Output the [x, y] coordinate of the center of the cell containing the given text.  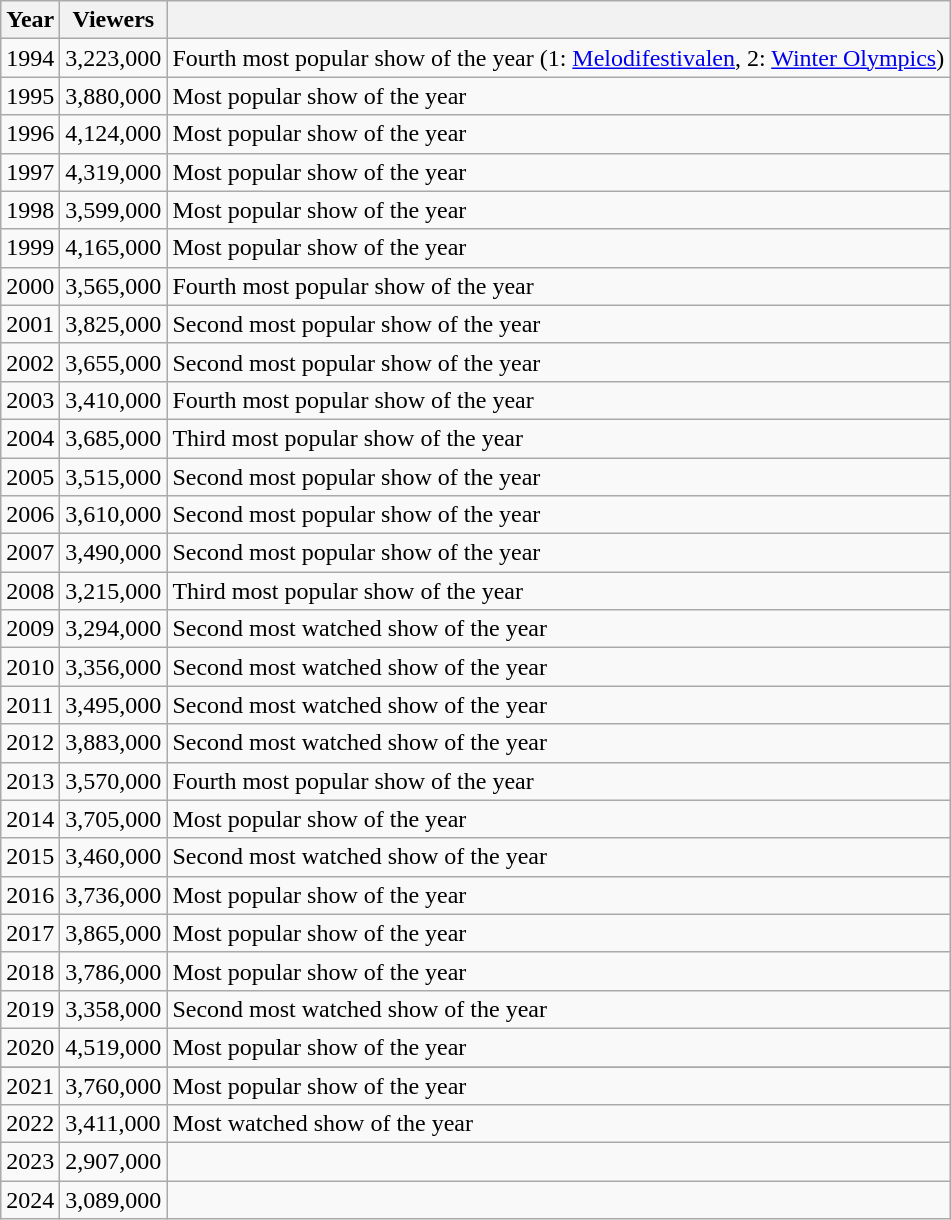
3,495,000 [114, 705]
2004 [30, 438]
2008 [30, 591]
1999 [30, 248]
2007 [30, 553]
2022 [30, 1124]
3,786,000 [114, 971]
3,705,000 [114, 819]
2009 [30, 629]
2015 [30, 857]
2024 [30, 1200]
1997 [30, 172]
2023 [30, 1162]
3,570,000 [114, 781]
3,599,000 [114, 210]
2,907,000 [114, 1162]
3,460,000 [114, 857]
4,124,000 [114, 134]
2006 [30, 515]
2012 [30, 743]
2000 [30, 286]
3,565,000 [114, 286]
2021 [30, 1085]
3,089,000 [114, 1200]
3,358,000 [114, 1009]
3,610,000 [114, 515]
4,165,000 [114, 248]
2019 [30, 1009]
3,356,000 [114, 667]
3,294,000 [114, 629]
3,883,000 [114, 743]
4,319,000 [114, 172]
2002 [30, 362]
1994 [30, 58]
2020 [30, 1047]
2018 [30, 971]
2016 [30, 895]
Fourth most popular show of the year (1: Melodifestivalen, 2: Winter Olympics) [558, 58]
2014 [30, 819]
3,655,000 [114, 362]
1996 [30, 134]
3,865,000 [114, 933]
3,825,000 [114, 324]
Most watched show of the year [558, 1124]
3,880,000 [114, 96]
3,411,000 [114, 1124]
2010 [30, 667]
3,515,000 [114, 477]
3,490,000 [114, 553]
2017 [30, 933]
3,736,000 [114, 895]
2011 [30, 705]
Viewers [114, 20]
3,410,000 [114, 400]
2005 [30, 477]
2013 [30, 781]
1995 [30, 96]
2003 [30, 400]
4,519,000 [114, 1047]
3,760,000 [114, 1085]
3,215,000 [114, 591]
3,685,000 [114, 438]
2001 [30, 324]
Year [30, 20]
1998 [30, 210]
3,223,000 [114, 58]
